Return (x, y) of the center of cell containing provided text 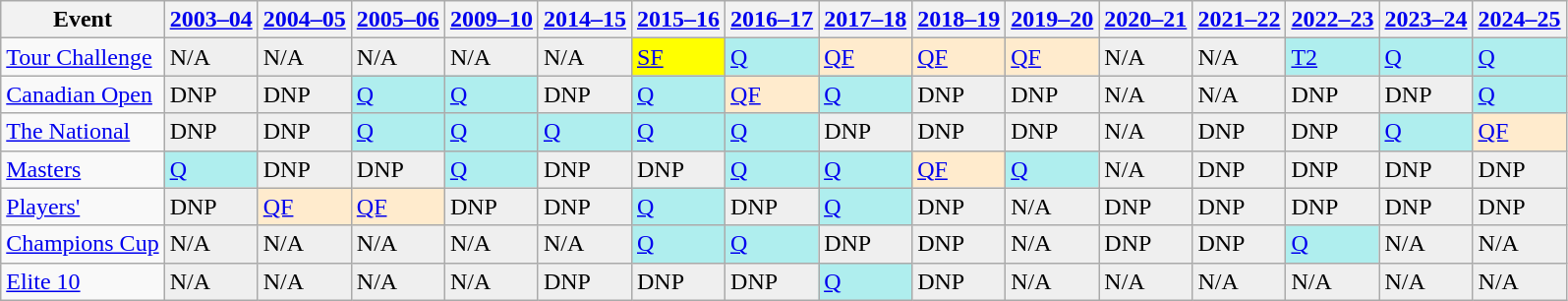
2016–17 (773, 20)
Event (83, 20)
2019–20 (1052, 20)
T2 (1333, 57)
2003–04 (210, 20)
2017–18 (865, 20)
Elite 10 (83, 281)
2023–24 (1425, 20)
Tour Challenge (83, 57)
2014–15 (584, 20)
Masters (83, 169)
2005–06 (397, 20)
2021–22 (1239, 20)
2004–05 (305, 20)
The National (83, 132)
2009–10 (492, 20)
2024–25 (1520, 20)
2020–21 (1146, 20)
Canadian Open (83, 94)
2015–16 (678, 20)
Champions Cup (83, 244)
2018–19 (959, 20)
Players' (83, 207)
2022–23 (1333, 20)
SF (678, 57)
